Scan for the cell matching the given text and deliver its [x, y] coordinate at center. 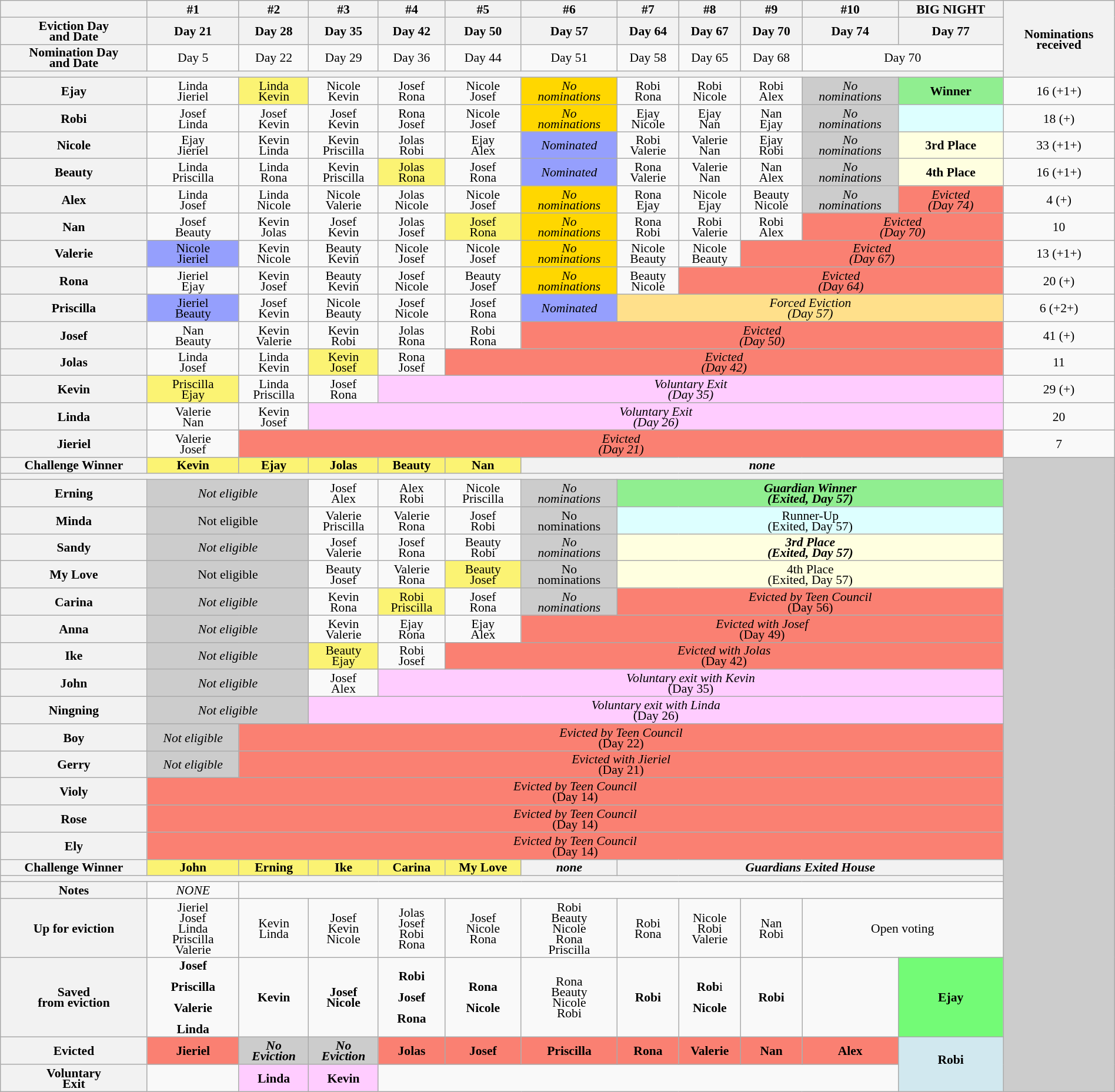
NicolePriscilla [483, 493]
Day 28 [273, 31]
Voluntary exit with Linda(Day 26) [656, 710]
Voluntary Exit(Day 35) [690, 389]
Evicted by Teen Council(Day 22) [621, 737]
RobiBeautyNicoleRonaPriscilla [569, 928]
JosefBeauty [193, 226]
Day 77 [951, 31]
NONE [193, 890]
11 [1059, 362]
Up for eviction [74, 928]
BIG NIGHT [951, 9]
Day 58 [648, 58]
Evicted(Day 70) [903, 226]
RobiPriscilla [412, 602]
#9 [772, 9]
EjayRobi [772, 145]
JosefPriscillaValerieLinda [193, 997]
JierielBeauty [193, 308]
Day 68 [772, 58]
RobiJosef [412, 656]
Day 74 [850, 31]
Nomination Dayand Date [74, 58]
EjayJieriel [193, 145]
Violy [74, 792]
20 (+) [1059, 281]
ValerieJosef [193, 443]
BeautyRobi [483, 547]
JolasJosefRobiRona [412, 928]
JierielEjay [193, 281]
3rd Place [951, 145]
#7 [648, 9]
LindaRona [273, 172]
Winner [951, 91]
20 [1059, 416]
33 (+1+) [1059, 145]
13 (+1+) [1059, 253]
LindaJieriel [193, 91]
Day 44 [483, 58]
KevinRobi [343, 335]
RonaBeautyNicoleRobi [569, 997]
Nominations received [1059, 39]
NanBeauty [193, 335]
PriscillaEjay [193, 389]
#5 [483, 9]
Evicted(Day 42) [725, 362]
RonaRobi [648, 226]
VoluntaryExit [74, 1078]
KevinNicole [273, 253]
Minda [74, 520]
ValeriePriscilla [343, 520]
Sandy [74, 547]
Day 5 [193, 58]
Day 21 [193, 31]
Evicted(Day 21) [621, 443]
#10 [850, 9]
Evicted(Day 74) [951, 199]
Evicted(Day 64) [841, 281]
#6 [569, 9]
Ely [74, 846]
Evicted(Day 50) [762, 335]
BeautyEjay [343, 656]
RonaValerie [648, 172]
Day 50 [483, 31]
Eviction Dayand Date [74, 31]
Day 29 [343, 58]
29 (+) [1059, 389]
NicoleKevin [343, 91]
JolasJosef [412, 226]
Day 42 [412, 31]
Rose [74, 819]
Runner-Up(Exited, Day 57) [810, 520]
AlexRobi [412, 493]
LindaNicole [273, 199]
Notes [74, 890]
Anna [74, 629]
Forced Eviction(Day 57) [810, 308]
KevinJolas [273, 226]
Evicted(Day 67) [872, 253]
Boy [74, 737]
Nicole [74, 145]
EjayNan [710, 118]
#3 [343, 9]
Voluntary exit with Kevin(Day 35) [690, 683]
#1 [193, 9]
Day 36 [412, 58]
18 (+) [1059, 118]
Day 64 [648, 31]
Evicted with Jolas(Day 42) [725, 656]
RobiJosefRona [412, 997]
NicoleRobiValerie [710, 928]
Savedfrom eviction [74, 997]
Day 22 [273, 58]
Voluntary Exit(Day 26) [656, 416]
EjayRona [412, 629]
JolasNicole [412, 199]
Day 67 [710, 31]
10 [1059, 226]
JolasRobi [412, 145]
Evicted by Teen Council(Day 56) [810, 602]
JosefNicoleRona [483, 928]
4 (+) [1059, 199]
Guardian Winner(Exited, Day 57) [810, 493]
NanRobi [772, 928]
3rd Place(Exited, Day 57) [810, 547]
KevinRona [343, 602]
NicoleEjay [710, 199]
Evicted with Jieriel(Day 21) [621, 764]
Guardians Exited House [810, 867]
JosefRobi [483, 520]
Ningning [74, 710]
Day 35 [343, 31]
Open voting [903, 928]
JierielJosefLindaPriscillaValerie [193, 928]
JosefKevinNicole [343, 928]
EjayNicole [648, 118]
JosefValerie [343, 547]
RonaNicole [483, 997]
Evicted [74, 1051]
Evicted with Josef(Day 49) [762, 629]
#8 [710, 9]
Day 65 [710, 58]
Day 57 [569, 31]
NanEjay [772, 118]
Gerry [74, 764]
RonaEjay [648, 199]
7 [1059, 443]
NanAlex [772, 172]
41 (+) [1059, 335]
#4 [412, 9]
6 (+2+) [1059, 308]
#2 [273, 9]
4th Place(Exited, Day 57) [810, 575]
NicoleJieriel [193, 253]
JosefLinda [193, 118]
4th Place [951, 172]
NicoleValerie [343, 199]
Day 51 [569, 58]
